Scan for the cell matching the given text and deliver its [X, Y] coordinate at center. 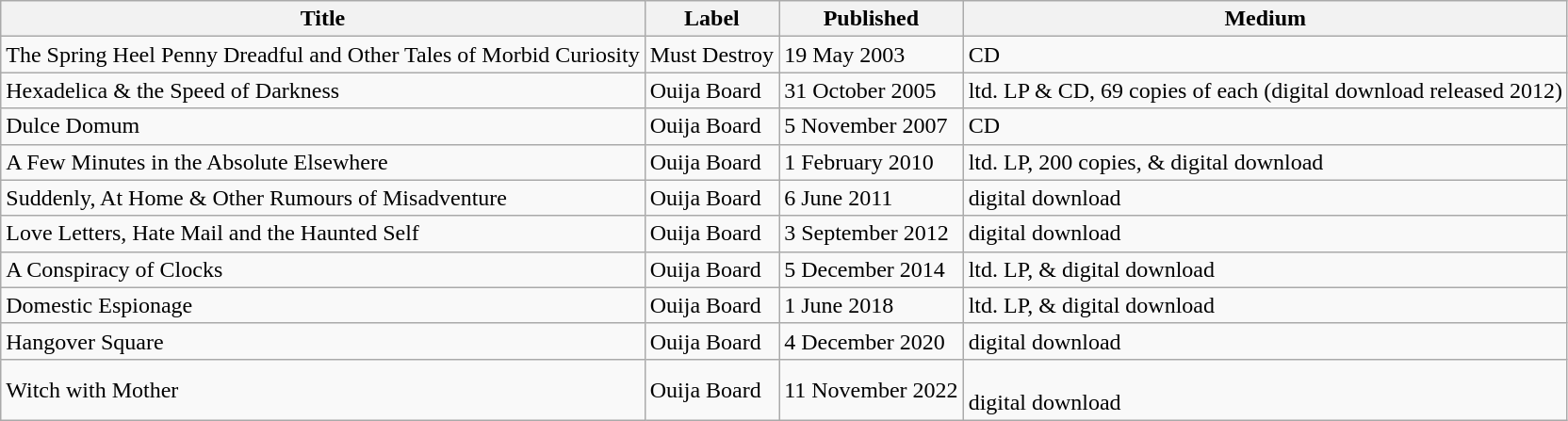
5 November 2007 [871, 126]
Dulce Domum [322, 126]
11 November 2022 [871, 390]
31 October 2005 [871, 90]
19 May 2003 [871, 55]
Hangover Square [322, 341]
1 February 2010 [871, 162]
4 December 2020 [871, 341]
Domestic Espionage [322, 305]
A Conspiracy of Clocks [322, 269]
ltd. LP, 200 copies, & digital download [1265, 162]
Title [322, 19]
3 September 2012 [871, 234]
1 June 2018 [871, 305]
Witch with Mother [322, 390]
Suddenly, At Home & Other Rumours of Misadventure [322, 198]
Love Letters, Hate Mail and the Haunted Self [322, 234]
The Spring Heel Penny Dreadful and Other Tales of Morbid Curiosity [322, 55]
6 June 2011 [871, 198]
Label [711, 19]
Hexadelica & the Speed of Darkness [322, 90]
ltd. LP & CD, 69 copies of each (digital download released 2012) [1265, 90]
Medium [1265, 19]
5 December 2014 [871, 269]
Must Destroy [711, 55]
Published [871, 19]
A Few Minutes in the Absolute Elsewhere [322, 162]
